Locate the cell with the specified text and output its [x, y] center coordinate. 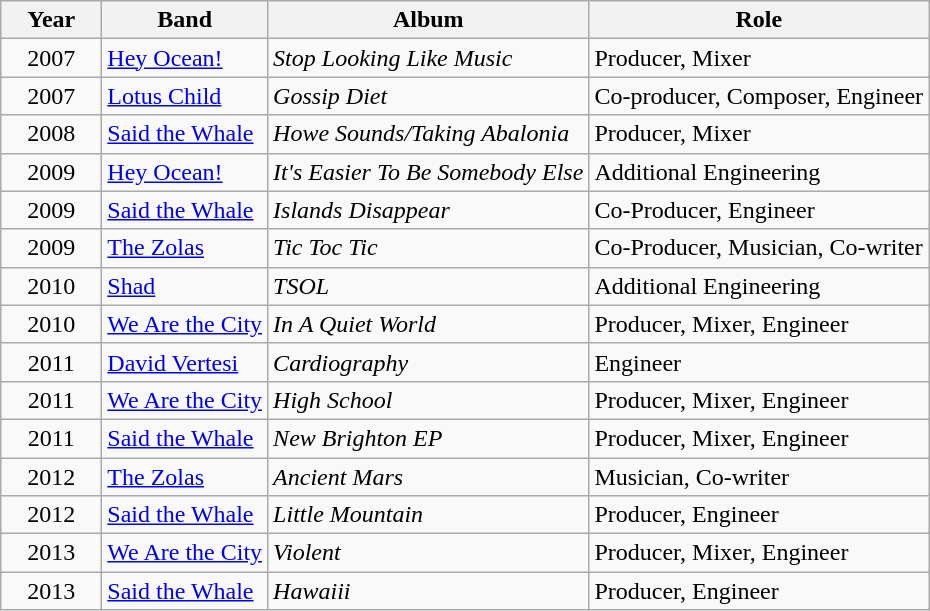
Violent [428, 553]
New Brighton EP [428, 438]
In A Quiet World [428, 324]
Musician, Co-writer [759, 477]
Role [759, 20]
Shad [185, 286]
Co-Producer, Engineer [759, 210]
Gossip Diet [428, 96]
Co-Producer, Musician, Co-writer [759, 248]
Islands Disappear [428, 210]
Tic Toc Tic [428, 248]
Cardiography [428, 362]
David Vertesi [185, 362]
Lotus Child [185, 96]
Band [185, 20]
High School [428, 400]
Year [52, 20]
Engineer [759, 362]
TSOL [428, 286]
Ancient Mars [428, 477]
Album [428, 20]
Co-producer, Composer, Engineer [759, 96]
Little Mountain [428, 515]
Hawaiii [428, 591]
2008 [52, 134]
It's Easier To Be Somebody Else [428, 172]
Stop Looking Like Music [428, 58]
Howe Sounds/Taking Abalonia [428, 134]
